Capture the cell that displays the provided text and extract its (X, Y) central coordinate. 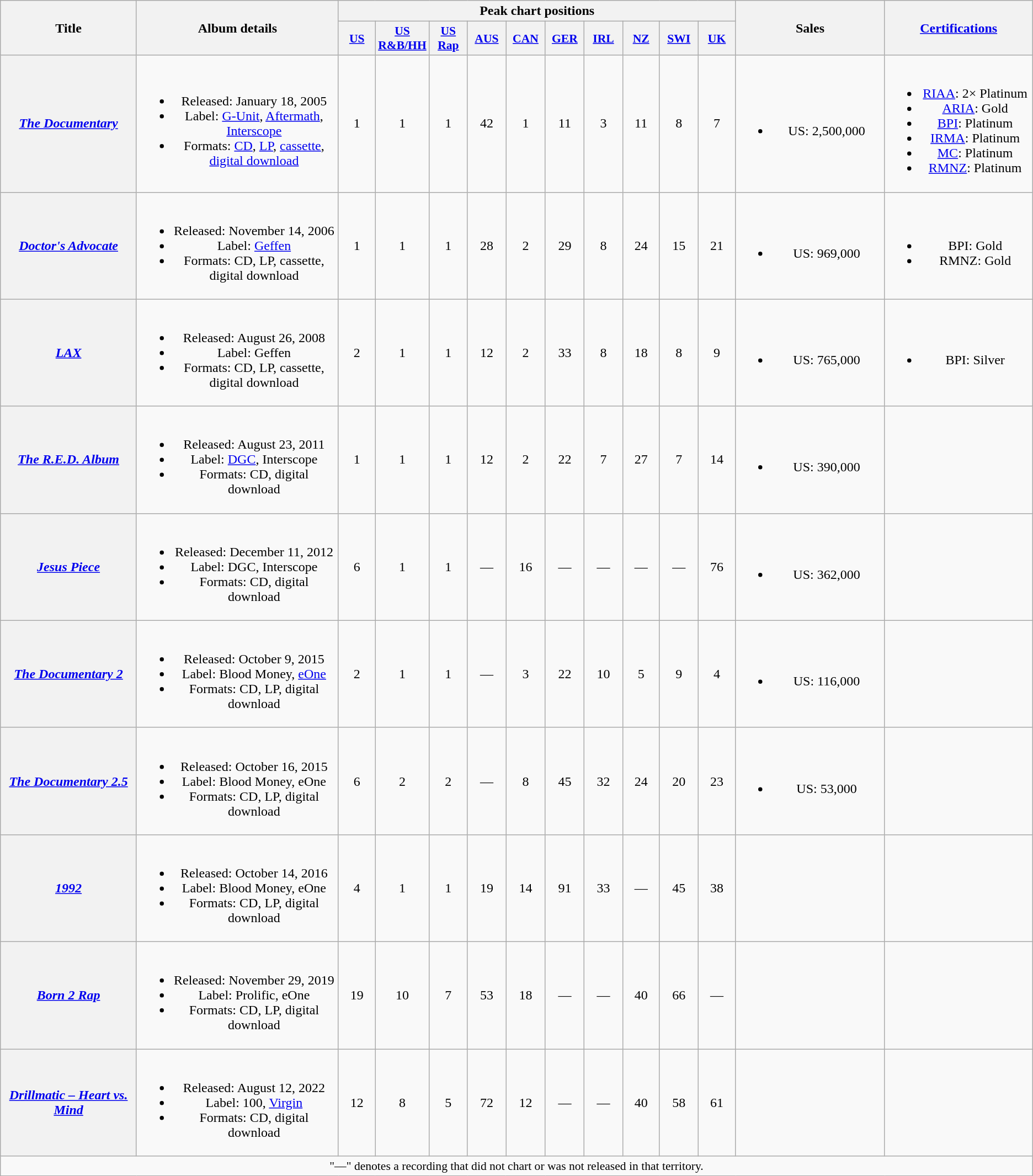
Released: August 12, 2022Label: 100, VirginFormats: CD, digital download (237, 1102)
Released: October 9, 2015Label: Blood Money, eOneFormats: CD, LP, digital download (237, 674)
SWI (679, 39)
US: 362,000 (810, 567)
1992 (68, 888)
NZ (641, 39)
BPI: GoldRMNZ: Gold (959, 246)
42 (487, 124)
Peak chart positions (537, 11)
Released: January 18, 2005Label: G-Unit, Aftermath, InterscopeFormats: CD, LP, cassette, digital download (237, 124)
Sales (810, 28)
58 (679, 1102)
15 (679, 246)
61 (717, 1102)
Released: August 26, 2008Label: GeffenFormats: CD, LP, cassette, digital download (237, 353)
The Documentary 2 (68, 674)
91 (565, 888)
Born 2 Rap (68, 995)
US: 765,000 (810, 353)
66 (679, 995)
The Documentary (68, 124)
The R.E.D. Album (68, 460)
72 (487, 1102)
USRap (448, 39)
US: 53,000 (810, 781)
Released: December 11, 2012Label: DGC, InterscopeFormats: CD, digital download (237, 567)
Certifications (959, 28)
LAX (68, 353)
US: 2,500,000 (810, 124)
IRL (604, 39)
Released: August 23, 2011Label: DGC, InterscopeFormats: CD, digital download (237, 460)
USR&B/HH (402, 39)
53 (487, 995)
GER (565, 39)
32 (604, 781)
Album details (237, 28)
20 (679, 781)
29 (565, 246)
US: 390,000 (810, 460)
27 (641, 460)
RIAA: 2× PlatinumARIA: GoldBPI: PlatinumIRMA: PlatinumMC: PlatinumRMNZ: Platinum (959, 124)
US: 116,000 (810, 674)
Released: November 14, 2006Label: GeffenFormats: CD, LP, cassette, digital download (237, 246)
CAN (525, 39)
Doctor's Advocate (68, 246)
US (356, 39)
The Documentary 2.5 (68, 781)
"—" denotes a recording that did not chart or was not released in that territory. (516, 1166)
28 (487, 246)
Released: October 16, 2015Label: Blood Money, eOneFormats: CD, LP, digital download (237, 781)
23 (717, 781)
Released: November 29, 2019Label: Prolific, eOneFormats: CD, LP, digital download (237, 995)
BPI: Silver (959, 353)
AUS (487, 39)
76 (717, 567)
Released: October 14, 2016Label: Blood Money, eOneFormats: CD, LP, digital download (237, 888)
Drillmatic – Heart vs. Mind (68, 1102)
Title (68, 28)
US: 969,000 (810, 246)
Jesus Piece (68, 567)
16 (525, 567)
UK (717, 39)
38 (717, 888)
21 (717, 246)
